Scan for the cell matching the given text and deliver its (X, Y) coordinate at center. 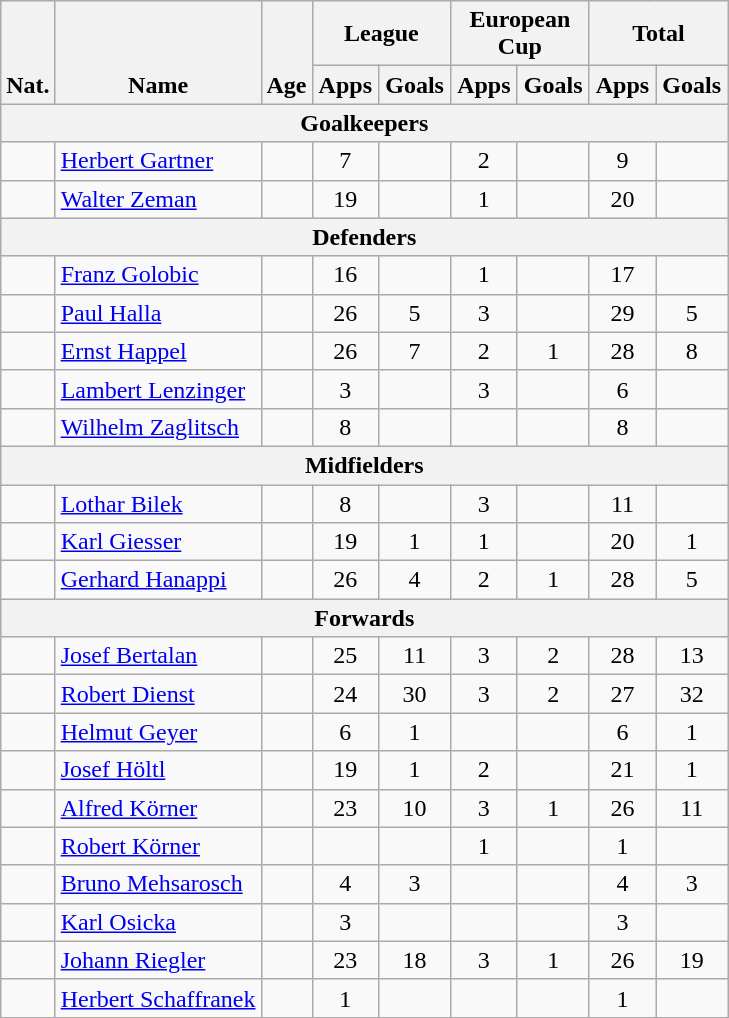
24 (346, 694)
Midfielders (364, 465)
17 (622, 275)
Name (158, 52)
27 (622, 694)
Josef Bertalan (158, 656)
Herbert Schaffranek (158, 998)
Herbert Gartner (158, 161)
Johann Riegler (158, 960)
Ernst Happel (158, 351)
Helmut Geyer (158, 732)
Karl Osicka (158, 922)
Total (658, 34)
30 (415, 694)
League (382, 34)
9 (622, 161)
Wilhelm Zaglitsch (158, 427)
Paul Halla (158, 313)
21 (622, 770)
18 (415, 960)
13 (692, 656)
25 (346, 656)
Lothar Bilek (158, 503)
Forwards (364, 618)
Nat. (28, 52)
Franz Golobic (158, 275)
Gerhard Hanappi (158, 580)
32 (692, 694)
Josef Höltl (158, 770)
Goalkeepers (364, 123)
Robert Dienst (158, 694)
Lambert Lenzinger (158, 389)
16 (346, 275)
Defenders (364, 237)
European Cup (520, 34)
10 (415, 808)
Age (286, 52)
29 (622, 313)
Walter Zeman (158, 199)
Alfred Körner (158, 808)
Karl Giesser (158, 542)
Robert Körner (158, 846)
Bruno Mehsarosch (158, 884)
